For the text-containing cell, return its midpoint in (X, Y) coordinate format. 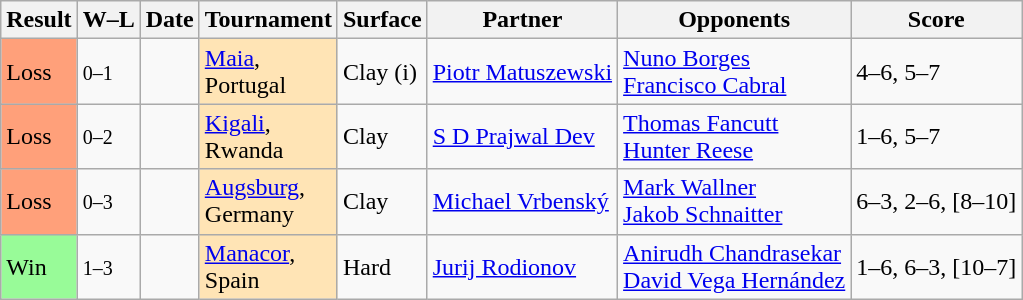
Clay (i) (382, 72)
0–3 (108, 202)
4–6, 5–7 (936, 72)
Manacor, Spain (268, 266)
Tournament (268, 20)
Opponents (734, 20)
Hard (382, 266)
Jurij Rodionov (522, 266)
1–6, 5–7 (936, 136)
0–1 (108, 72)
Anirudh Chandrasekar David Vega Hernández (734, 266)
Surface (382, 20)
Win (39, 266)
Nuno Borges Francisco Cabral (734, 72)
Date (170, 20)
W–L (108, 20)
Partner (522, 20)
Augsburg, Germany (268, 202)
Maia, Portugal (268, 72)
1–6, 6–3, [10–7] (936, 266)
Mark Wallner Jakob Schnaitter (734, 202)
Score (936, 20)
Result (39, 20)
Piotr Matuszewski (522, 72)
0–2 (108, 136)
Kigali, Rwanda (268, 136)
Michael Vrbenský (522, 202)
S D Prajwal Dev (522, 136)
Thomas Fancutt Hunter Reese (734, 136)
6–3, 2–6, [8–10] (936, 202)
1–3 (108, 266)
